Provide the [X, Y] coordinate of the cell's center where the given text is located.  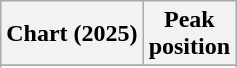
Peakposition [189, 34]
Chart (2025) [72, 34]
